Return [x, y] of the center of cell containing provided text 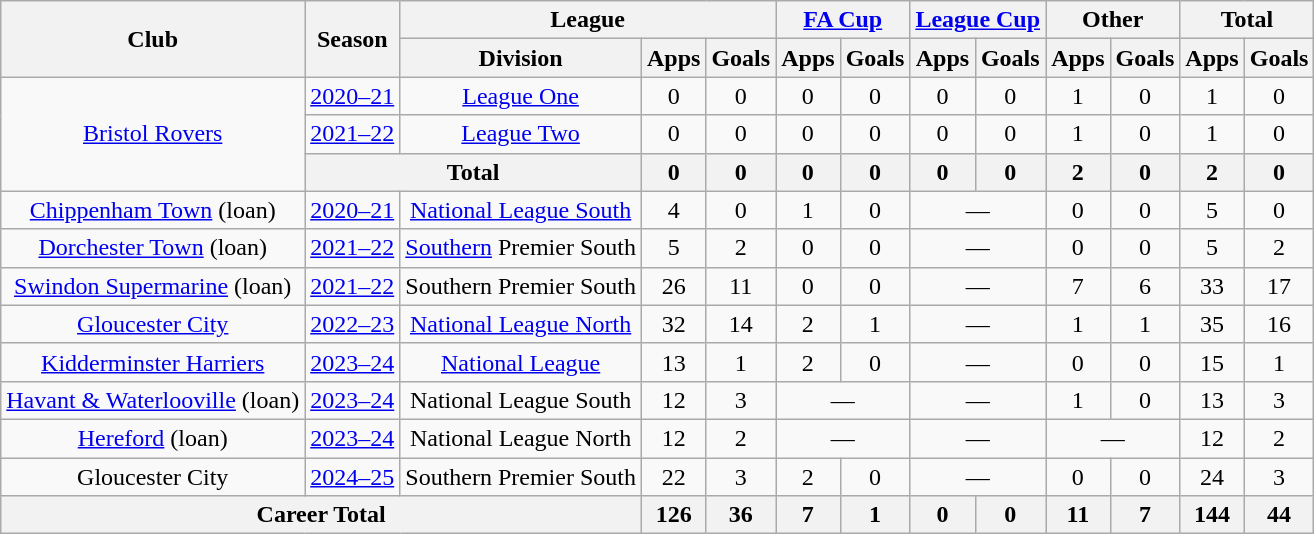
League Two [521, 134]
Hereford (loan) [153, 438]
14 [741, 324]
Kidderminster Harriers [153, 362]
144 [1212, 515]
FA Cup [843, 20]
League One [521, 96]
17 [1279, 286]
Season [352, 39]
Division [521, 58]
Other [1113, 20]
126 [673, 515]
44 [1279, 515]
33 [1212, 286]
2024–25 [352, 477]
Club [153, 39]
National League [521, 362]
Swindon Supermarine (loan) [153, 286]
15 [1212, 362]
Chippenham Town (loan) [153, 210]
Career Total [322, 515]
35 [1212, 324]
2022–23 [352, 324]
Bristol Rovers [153, 134]
16 [1279, 324]
4 [673, 210]
League Cup [978, 20]
6 [1145, 286]
Havant & Waterlooville (loan) [153, 400]
League [588, 20]
32 [673, 324]
24 [1212, 477]
26 [673, 286]
Dorchester Town (loan) [153, 248]
36 [741, 515]
22 [673, 477]
